Provide the [x, y] coordinate of the cell's center where the given text is located.  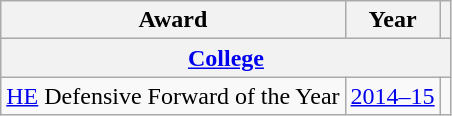
HE Defensive Forward of the Year [173, 96]
College [226, 58]
Year [392, 20]
2014–15 [392, 96]
Award [173, 20]
